Search for the cell housing the specified text and yield its [X, Y] center coordinate. 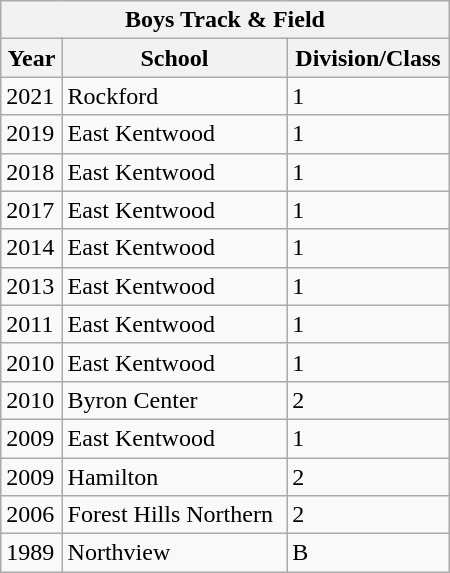
Byron Center [174, 400]
Northview [174, 553]
2013 [32, 286]
2021 [32, 96]
2011 [32, 324]
2017 [32, 210]
Rockford [174, 96]
2006 [32, 515]
Hamilton [174, 477]
School [174, 58]
2018 [32, 172]
B [368, 553]
2019 [32, 134]
Forest Hills Northern [174, 515]
2014 [32, 248]
Year [32, 58]
Division/Class [368, 58]
1989 [32, 553]
Boys Track & Field [225, 20]
